Extract the [x, y] coordinate from the center of the cell holding the provided text.  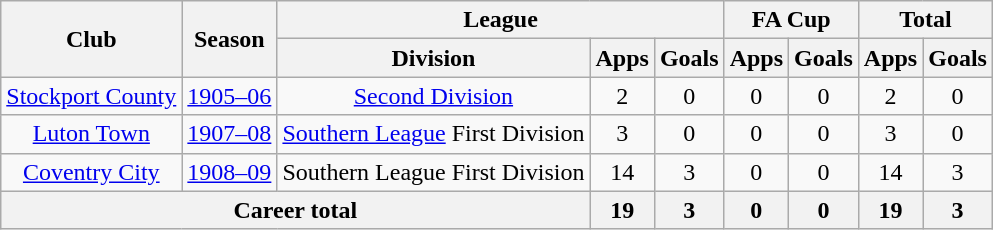
FA Cup [791, 20]
Second Division [434, 96]
1907–08 [230, 134]
Season [230, 39]
Stockport County [92, 96]
Coventry City [92, 172]
Luton Town [92, 134]
League [500, 20]
Division [434, 58]
1905–06 [230, 96]
Career total [296, 210]
Club [92, 39]
1908–09 [230, 172]
Total [925, 20]
